Scan for the cell matching the given text and deliver its (x, y) coordinate at center. 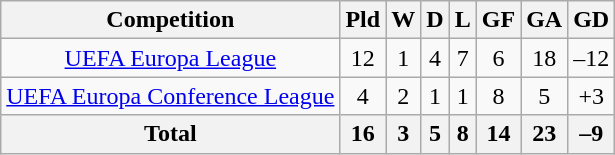
6 (498, 58)
Pld (363, 20)
UEFA Europa Conference League (170, 96)
23 (544, 134)
UEFA Europa League (170, 58)
12 (363, 58)
GA (544, 20)
L (462, 20)
W (404, 20)
7 (462, 58)
–9 (592, 134)
Total (170, 134)
GD (592, 20)
Competition (170, 20)
14 (498, 134)
3 (404, 134)
D (435, 20)
GF (498, 20)
2 (404, 96)
18 (544, 58)
+3 (592, 96)
16 (363, 134)
–12 (592, 58)
